Pinpoint the cell where the given text exists, returning its (X, Y) midpoint coordinate. 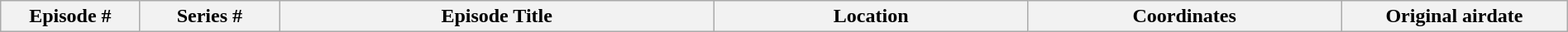
Original airdate (1455, 16)
Episode # (70, 16)
Series # (209, 16)
Coordinates (1184, 16)
Location (872, 16)
Episode Title (497, 16)
